Return [x, y] of the center of cell containing provided text 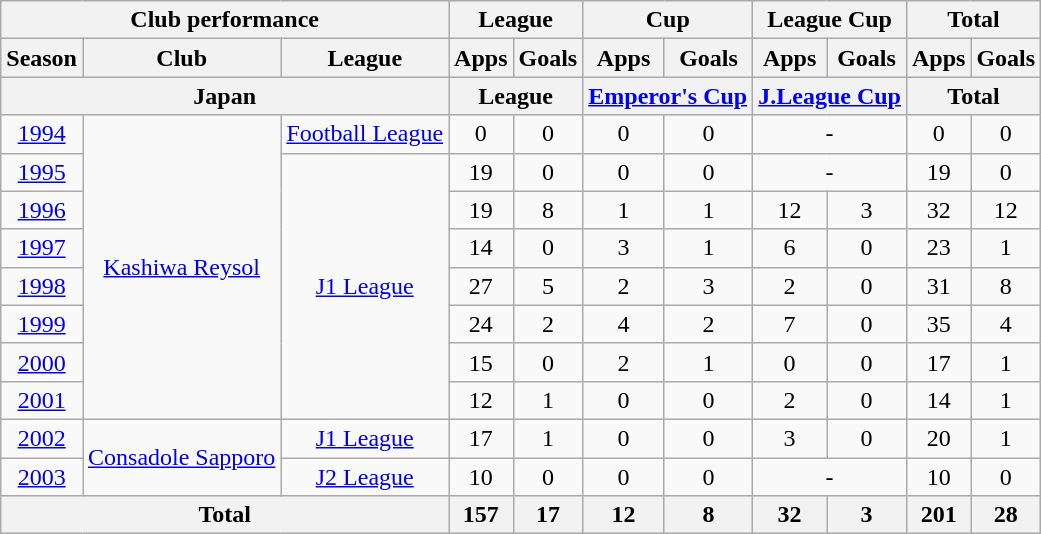
1999 [42, 324]
5 [548, 286]
35 [938, 324]
6 [790, 248]
15 [481, 362]
Kashiwa Reysol [181, 267]
1995 [42, 172]
J.League Cup [830, 96]
2000 [42, 362]
20 [938, 438]
Japan [225, 96]
31 [938, 286]
Consadole Sapporo [181, 457]
23 [938, 248]
24 [481, 324]
2002 [42, 438]
League Cup [830, 20]
2001 [42, 400]
1994 [42, 134]
1998 [42, 286]
1996 [42, 210]
Football League [365, 134]
Club performance [225, 20]
201 [938, 515]
Emperor's Cup [668, 96]
J2 League [365, 477]
28 [1006, 515]
Season [42, 58]
1997 [42, 248]
157 [481, 515]
7 [790, 324]
Cup [668, 20]
Club [181, 58]
2003 [42, 477]
27 [481, 286]
